Find where the given text appears and provide that cell's center as (x, y) coordinate. 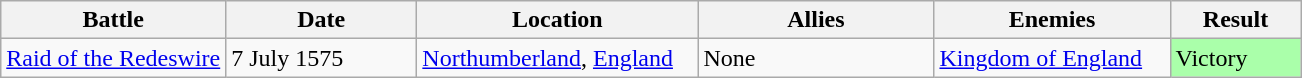
Victory (1236, 58)
7 July 1575 (322, 58)
Result (1236, 20)
Battle (114, 20)
Location (558, 20)
Northumberland, England (558, 58)
None (816, 58)
Allies (816, 20)
Date (322, 20)
Enemies (1052, 20)
Raid of the Redeswire (114, 58)
Kingdom of England (1052, 58)
